Scan for the cell matching the given text and deliver its [x, y] coordinate at center. 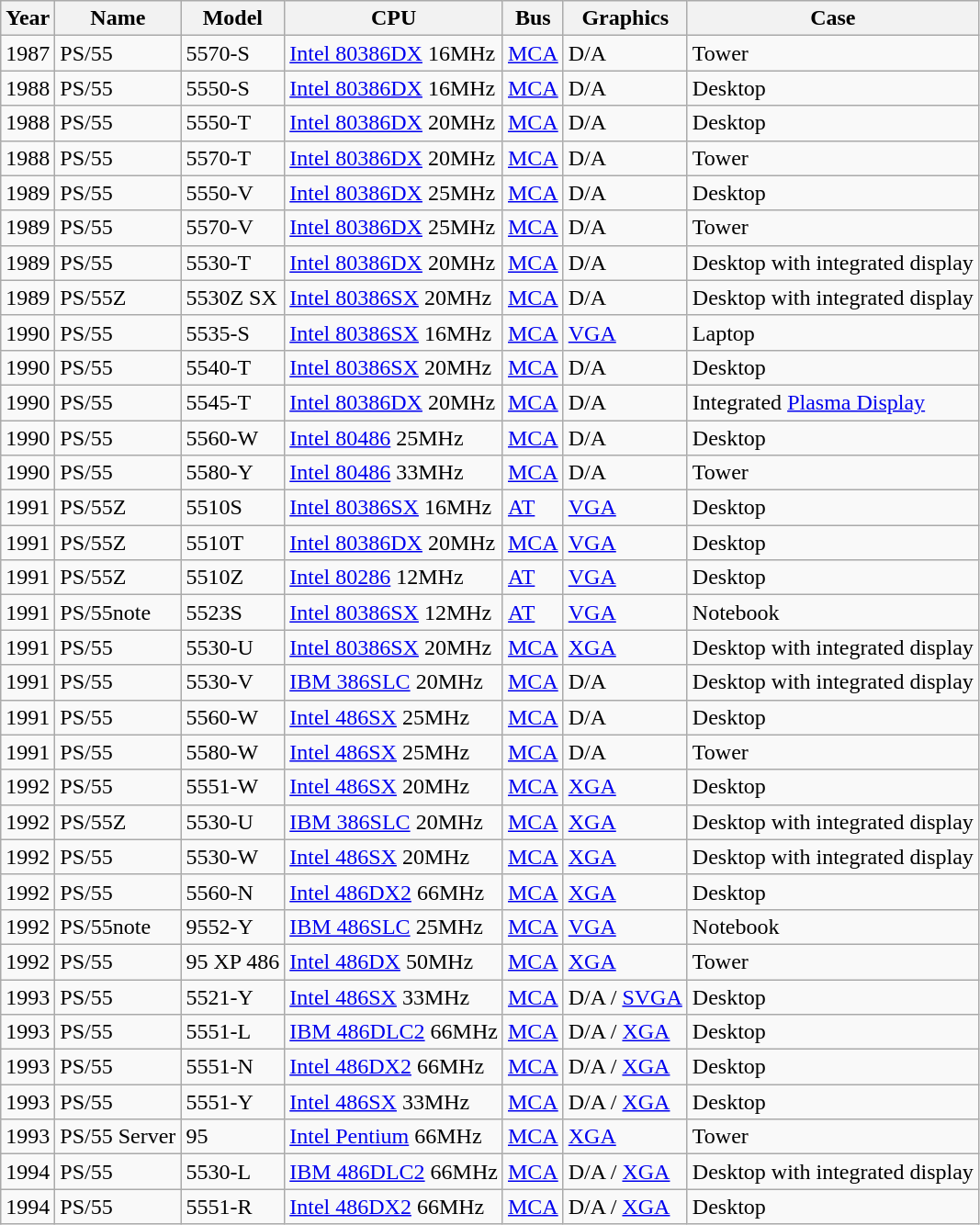
5510T [233, 543]
Intel Pentium 66MHz [394, 1137]
Intel 80386SX 12MHz [394, 612]
9552-Y [233, 927]
Intel 80286 12MHz [394, 578]
5521-Y [233, 996]
5535-S [233, 332]
5570-S [233, 53]
Intel 486DX 50MHz [394, 961]
Year [28, 18]
Graphics [625, 18]
Bus [533, 18]
5570-V [233, 228]
Model [233, 18]
5551-L [233, 1032]
1987 [28, 53]
5545-T [233, 402]
IBM 486SLC 25MHz [394, 927]
5523S [233, 612]
PS/55 Server [118, 1137]
Name [118, 18]
5551-R [233, 1207]
5560-N [233, 892]
5551-N [233, 1067]
5550-V [233, 193]
5551-Y [233, 1102]
5550-S [233, 88]
5530-L [233, 1172]
Integrated Plasma Display [832, 402]
5550-T [233, 123]
5510S [233, 508]
5510Z [233, 578]
5551-W [233, 787]
D/A / SVGA [625, 996]
5530-T [233, 263]
5540-T [233, 367]
Laptop [832, 332]
Intel 80486 33MHz [394, 473]
5570-T [233, 158]
95 XP 486 [233, 961]
Case [832, 18]
5530-V [233, 682]
5580-W [233, 752]
CPU [394, 18]
5530-W [233, 857]
5580-Y [233, 473]
Intel 80486 25MHz [394, 438]
5530Z SX [233, 298]
95 [233, 1137]
